Locate the cell with the specified text and output its (X, Y) center coordinate. 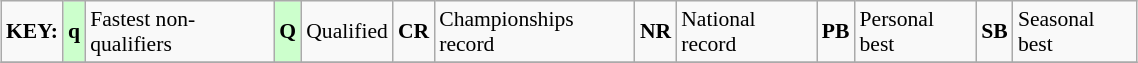
q (74, 32)
Championships record (534, 32)
Q (288, 32)
PB (836, 32)
Seasonal best (1075, 32)
National record (746, 32)
Qualified (347, 32)
KEY: (32, 32)
Fastest non-qualifiers (180, 32)
CR (414, 32)
SB (994, 32)
NR (656, 32)
Personal best (916, 32)
